Pinpoint the cell where the given text exists, returning its (x, y) midpoint coordinate. 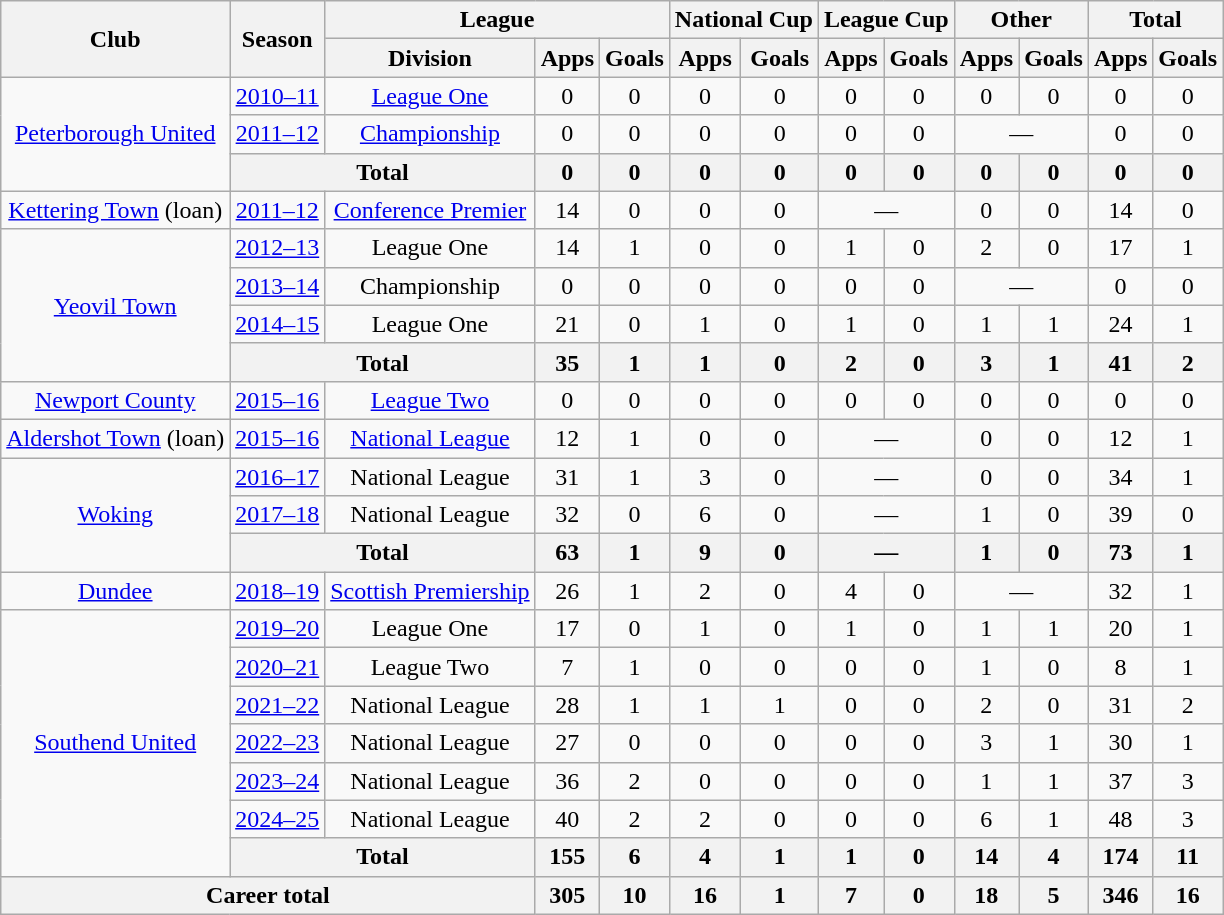
League Cup (886, 20)
2018–19 (278, 591)
305 (567, 895)
2012–13 (278, 248)
30 (1120, 743)
2021–22 (278, 705)
Scottish Premiership (430, 591)
21 (567, 324)
18 (986, 895)
2023–24 (278, 781)
24 (1120, 324)
Other (1021, 20)
2022–23 (278, 743)
34 (1120, 477)
National Cup (744, 20)
Woking (116, 515)
Season (278, 39)
26 (567, 591)
2014–15 (278, 324)
27 (567, 743)
2010–11 (278, 96)
11 (1188, 857)
39 (1120, 515)
40 (567, 819)
5 (1054, 895)
9 (705, 553)
155 (567, 857)
63 (567, 553)
Peterborough United (116, 134)
Yeovil Town (116, 305)
2020–21 (278, 667)
41 (1120, 362)
2019–20 (278, 629)
Newport County (116, 400)
37 (1120, 781)
2017–18 (278, 515)
Southend United (116, 743)
Division (430, 58)
174 (1120, 857)
2024–25 (278, 819)
28 (567, 705)
8 (1120, 667)
Career total (268, 895)
Club (116, 39)
2013–14 (278, 286)
Conference Premier (430, 210)
20 (1120, 629)
36 (567, 781)
Kettering Town (loan) (116, 210)
73 (1120, 553)
346 (1120, 895)
48 (1120, 819)
10 (635, 895)
Dundee (116, 591)
2016–17 (278, 477)
Aldershot Town (loan) (116, 438)
League (498, 20)
35 (567, 362)
